Provide the [x, y] coordinate of the cell's center where the given text is located.  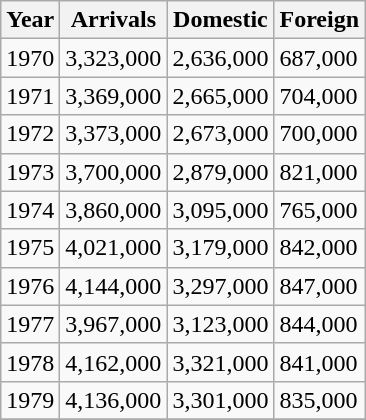
Foreign [320, 20]
Domestic [220, 20]
1970 [30, 58]
1976 [30, 286]
841,000 [320, 362]
3,373,000 [114, 134]
765,000 [320, 210]
704,000 [320, 96]
3,301,000 [220, 400]
3,297,000 [220, 286]
4,136,000 [114, 400]
821,000 [320, 172]
2,673,000 [220, 134]
3,321,000 [220, 362]
3,323,000 [114, 58]
847,000 [320, 286]
3,700,000 [114, 172]
4,162,000 [114, 362]
3,860,000 [114, 210]
700,000 [320, 134]
4,144,000 [114, 286]
1974 [30, 210]
3,179,000 [220, 248]
3,967,000 [114, 324]
2,665,000 [220, 96]
3,369,000 [114, 96]
1978 [30, 362]
Arrivals [114, 20]
1972 [30, 134]
1979 [30, 400]
3,095,000 [220, 210]
2,879,000 [220, 172]
844,000 [320, 324]
842,000 [320, 248]
1973 [30, 172]
835,000 [320, 400]
687,000 [320, 58]
3,123,000 [220, 324]
1977 [30, 324]
1971 [30, 96]
Year [30, 20]
2,636,000 [220, 58]
4,021,000 [114, 248]
1975 [30, 248]
